Identify which cell holds the provided text, then report its [x, y] central coordinate. 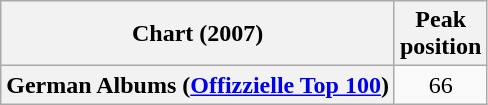
Chart (2007) [198, 34]
Peakposition [440, 34]
German Albums (Offizzielle Top 100) [198, 85]
66 [440, 85]
